Output the (X, Y) coordinate of the center of the cell containing the given text.  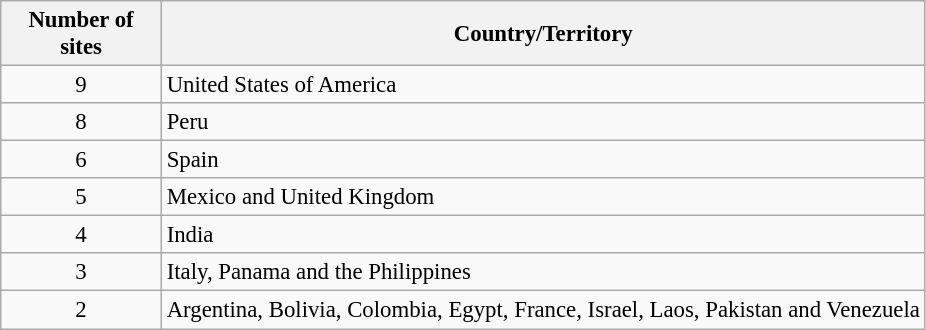
5 (82, 197)
Italy, Panama and the Philippines (543, 273)
9 (82, 85)
India (543, 235)
Mexico and United Kingdom (543, 197)
2 (82, 310)
Number of sites (82, 34)
United States of America (543, 85)
6 (82, 160)
4 (82, 235)
Spain (543, 160)
Country/Territory (543, 34)
Peru (543, 122)
Argentina, Bolivia, Colombia, Egypt, France, Israel, Laos, Pakistan and Venezuela (543, 310)
3 (82, 273)
8 (82, 122)
